Capture the cell that displays the provided text and extract its (X, Y) central coordinate. 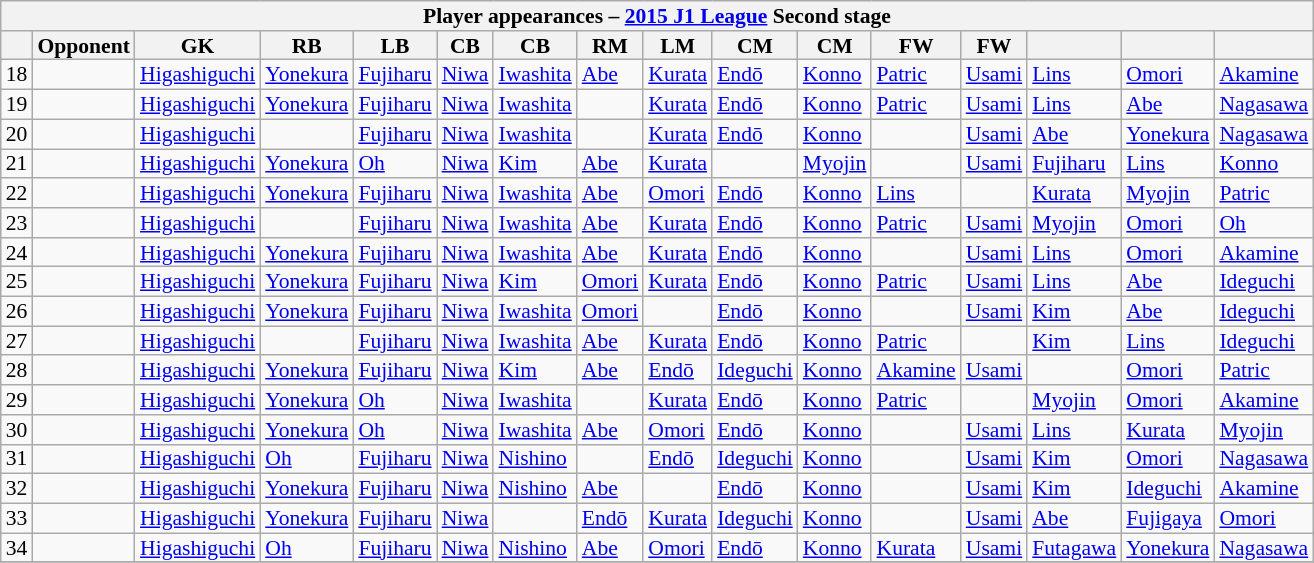
GK (198, 46)
Futagawa (1074, 548)
32 (17, 489)
Fujigaya (1168, 519)
21 (17, 164)
20 (17, 134)
22 (17, 193)
30 (17, 430)
31 (17, 459)
33 (17, 519)
28 (17, 371)
LM (678, 46)
RB (306, 46)
26 (17, 312)
18 (17, 75)
LB (394, 46)
RM (610, 46)
25 (17, 282)
34 (17, 548)
29 (17, 400)
Opponent (84, 46)
27 (17, 341)
24 (17, 253)
23 (17, 223)
Player appearances – 2015 J1 League Second stage (657, 16)
19 (17, 105)
